Return the (X, Y) coordinate for the center point of the cell that contains the specified text.  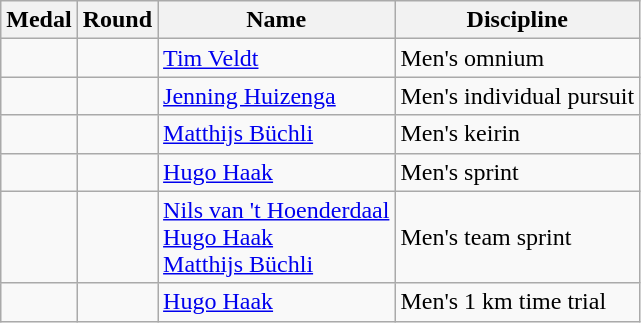
Discipline (518, 20)
Round (117, 20)
Men's 1 km time trial (518, 302)
Men's keirin (518, 134)
Jenning Huizenga (276, 96)
Name (276, 20)
Men's sprint (518, 172)
Men's omnium (518, 58)
Matthijs Büchli (276, 134)
Nils van 't HoenderdaalHugo HaakMatthijs Büchli (276, 237)
Medal (39, 20)
Men's individual pursuit (518, 96)
Tim Veldt (276, 58)
Men's team sprint (518, 237)
